Scan for the cell matching the given text and deliver its (x, y) coordinate at center. 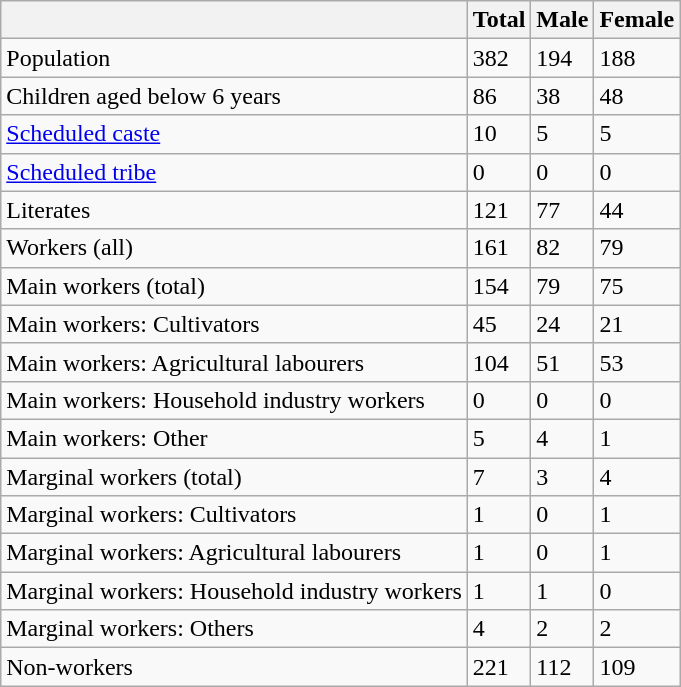
24 (562, 324)
Children aged below 6 years (234, 96)
Female (637, 20)
Main workers: Household industry workers (234, 400)
161 (499, 248)
Scheduled tribe (234, 172)
Scheduled caste (234, 134)
Main workers: Other (234, 438)
Male (562, 20)
Main workers (total) (234, 286)
48 (637, 96)
Marginal workers: Others (234, 629)
Literates (234, 210)
38 (562, 96)
Non-workers (234, 667)
154 (499, 286)
Total (499, 20)
75 (637, 286)
Main workers: Cultivators (234, 324)
45 (499, 324)
Population (234, 58)
21 (637, 324)
188 (637, 58)
382 (499, 58)
53 (637, 362)
86 (499, 96)
82 (562, 248)
Main workers: Agricultural labourers (234, 362)
121 (499, 210)
221 (499, 667)
3 (562, 477)
Marginal workers: Agricultural labourers (234, 553)
44 (637, 210)
10 (499, 134)
104 (499, 362)
Marginal workers: Household industry workers (234, 591)
194 (562, 58)
109 (637, 667)
Workers (all) (234, 248)
51 (562, 362)
7 (499, 477)
77 (562, 210)
112 (562, 667)
Marginal workers (total) (234, 477)
Marginal workers: Cultivators (234, 515)
